Identify which cell holds the provided text, then report its (x, y) central coordinate. 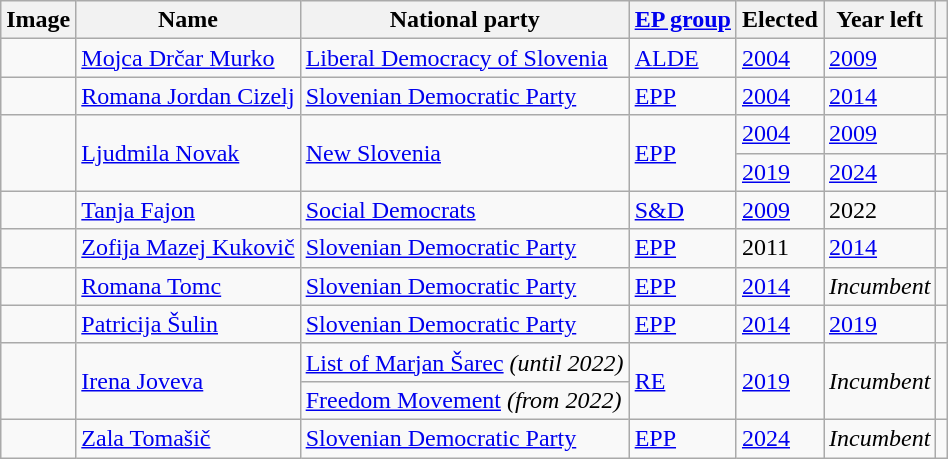
Zofija Mazej Kukovič (188, 248)
Zala Tomašič (188, 438)
Patricija Šulin (188, 324)
Romana Tomc (188, 286)
New Slovenia (464, 153)
Name (188, 20)
Irena Joveva (188, 381)
S&D (682, 210)
List of Marjan Šarec (until 2022) (464, 362)
National party (464, 20)
Freedom Movement (from 2022) (464, 400)
Social Democrats (464, 210)
Liberal Democracy of Slovenia (464, 58)
2022 (880, 210)
2011 (780, 248)
Elected (780, 20)
Image (38, 20)
ALDE (682, 58)
RE (682, 381)
EP group (682, 20)
Tanja Fajon (188, 210)
Mojca Drčar Murko (188, 58)
Ljudmila Novak (188, 153)
Year left (880, 20)
Romana Jordan Cizelj (188, 96)
